Identify which cell holds the provided text, then report its (X, Y) central coordinate. 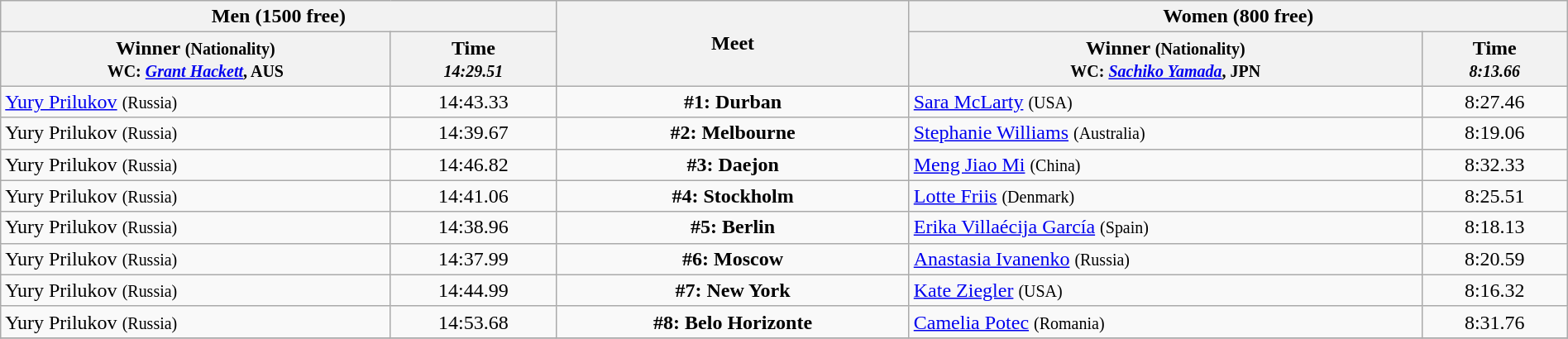
8:19.06 (1494, 133)
#8: Belo Horizonte (733, 322)
8:31.76 (1494, 322)
8:27.46 (1494, 102)
14:38.96 (473, 227)
14:37.99 (473, 259)
14:53.68 (473, 322)
Anastasia Ivanenko (Russia) (1165, 259)
Stephanie Williams (Australia) (1165, 133)
#5: Berlin (733, 227)
14:39.67 (473, 133)
14:41.06 (473, 196)
Winner (Nationality)WC: Grant Hackett, AUS (195, 60)
14:44.99 (473, 290)
#6: Moscow (733, 259)
Erika Villaécija García (Spain) (1165, 227)
Women (800 free) (1238, 17)
Kate Ziegler (USA) (1165, 290)
8:25.51 (1494, 196)
Time14:29.51 (473, 60)
#2: Melbourne (733, 133)
Meng Jiao Mi (China) (1165, 165)
Sara McLarty (USA) (1165, 102)
8:18.13 (1494, 227)
Men (1500 free) (279, 17)
#1: Durban (733, 102)
8:32.33 (1494, 165)
Meet (733, 43)
Winner (Nationality)WC: Sachiko Yamada, JPN (1165, 60)
8:16.32 (1494, 290)
#4: Stockholm (733, 196)
8:20.59 (1494, 259)
#7: New York (733, 290)
#3: Daejon (733, 165)
14:46.82 (473, 165)
14:43.33 (473, 102)
Camelia Potec (Romania) (1165, 322)
Time8:13.66 (1494, 60)
Lotte Friis (Denmark) (1165, 196)
